Return the [X, Y] coordinate for the center point of the cell that contains the specified text.  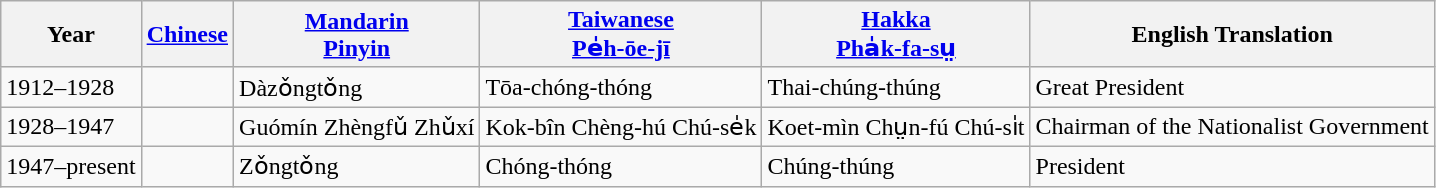
Thai-chúng-thúng [896, 87]
Tōa-chóng-thóng [621, 87]
1928–1947 [71, 127]
Chinese [187, 34]
Great President [1232, 87]
English Translation [1232, 34]
President [1232, 166]
Chairman of the Nationalist Government [1232, 127]
Koet-mìn Chṳn-fú Chú-si̍t [896, 127]
1947–present [71, 166]
MandarinPinyin [357, 34]
TaiwanesePe̍h-ōe-jī [621, 34]
Kok-bîn Chèng-hú Chú-se̍k [621, 127]
Dàzǒngtǒng [357, 87]
Zǒngtǒng [357, 166]
Chúng-thúng [896, 166]
1912–1928 [71, 87]
Year [71, 34]
Chóng-thóng [621, 166]
HakkaPha̍k-fa-sṳ [896, 34]
Guómín Zhèngfǔ Zhǔxí [357, 127]
